Find where the given text appears and provide that cell's center as (x, y) coordinate. 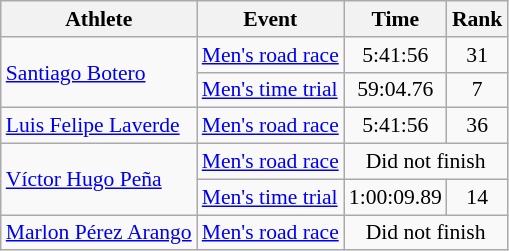
Time (396, 19)
14 (478, 197)
Marlon Pérez Arango (99, 233)
Santiago Botero (99, 72)
Rank (478, 19)
Athlete (99, 19)
59:04.76 (396, 90)
1:00:09.89 (396, 197)
31 (478, 55)
36 (478, 126)
Víctor Hugo Peña (99, 180)
Luis Felipe Laverde (99, 126)
Event (270, 19)
7 (478, 90)
